For the text-containing cell, return its midpoint in [X, Y] coordinate format. 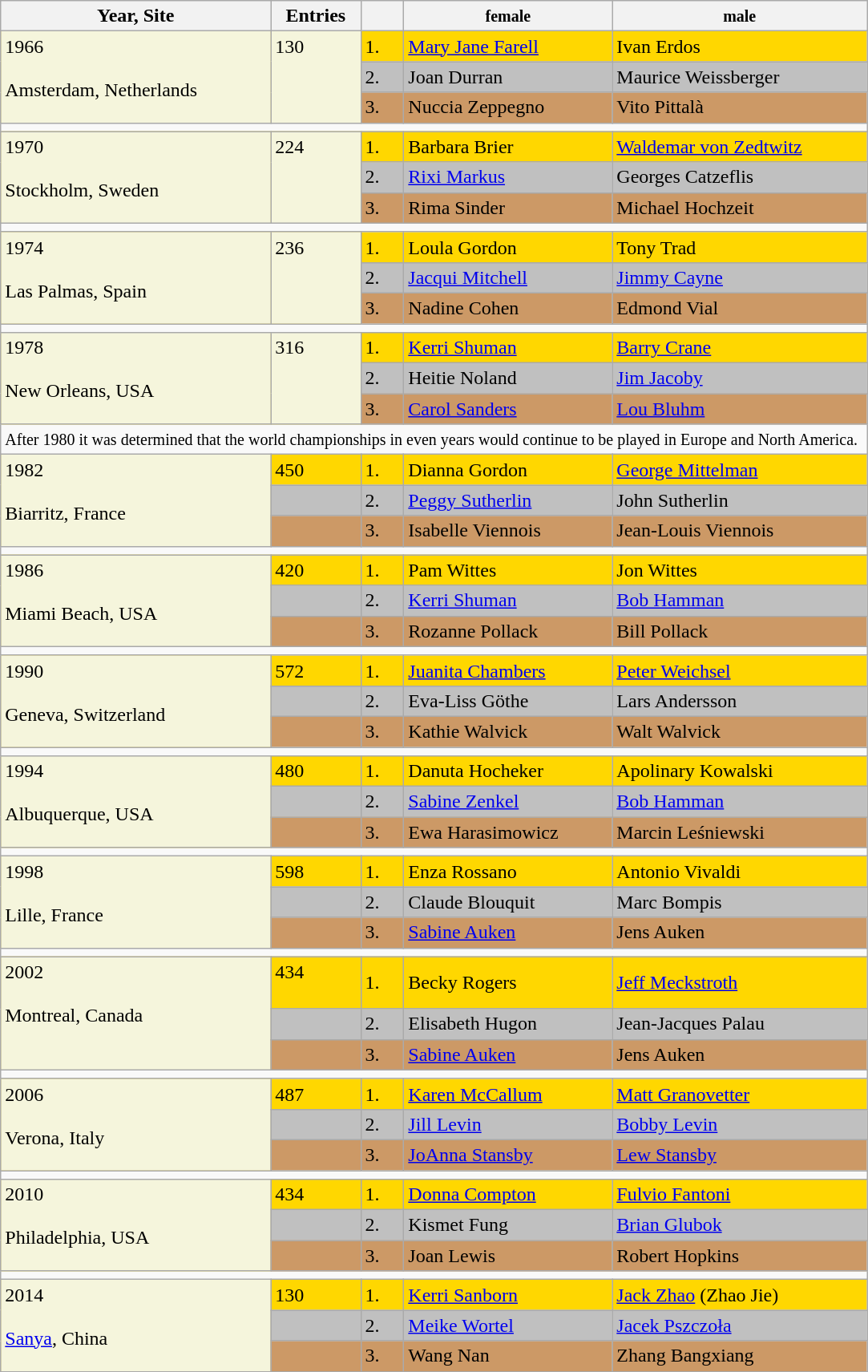
Marc Bompis [740, 902]
Jean-Jacques Palau [740, 1024]
male [740, 16]
Peter Weichsel [740, 670]
Jimmy Cayne [740, 277]
Rixi Markus [508, 177]
Fulvio Fantoni [740, 1195]
Eva-Liss Göthe [508, 701]
Becky Rogers [508, 983]
420 [316, 570]
Joan Lewis [508, 1256]
1966 Amsterdam, Netherlands [136, 77]
2002 Montreal, Canada [136, 1014]
2006 Verona, Italy [136, 1124]
Antonio Vivaldi [740, 872]
Loula Gordon [508, 247]
Lars Andersson [740, 701]
Vito Pittalà [740, 107]
Bobby Levin [740, 1124]
Tony Trad [740, 247]
1970 Stockholm, Sweden [136, 177]
Bill Pollack [740, 631]
Meike Wortel [508, 1325]
Jon Wittes [740, 570]
Dianna Gordon [508, 470]
Peggy Sutherlin [508, 500]
Michael Hochzeit [740, 208]
JoAnna Stansby [508, 1155]
female [508, 16]
Mary Jane Farell [508, 47]
450 [316, 470]
Pam Wittes [508, 570]
Carol Sanders [508, 409]
Claude Blouquit [508, 902]
Marcin Leśniewski [740, 832]
Lew Stansby [740, 1155]
Year, Site [136, 16]
Lou Bluhm [740, 409]
1994 Albuquerque, USA [136, 802]
Isabelle Viennois [508, 531]
Barry Crane [740, 348]
1982 Biarritz, France [136, 500]
John Sutherlin [740, 500]
Kismet Fung [508, 1225]
480 [316, 771]
Jim Jacoby [740, 378]
Wang Nan [508, 1356]
224 [316, 177]
Rozanne Pollack [508, 631]
Brian Glubok [740, 1225]
Barbara Brier [508, 147]
Jack Zhao (Zhao Jie) [740, 1295]
2010 Philadelphia, USA [136, 1225]
1998 Lille, France [136, 902]
Jacek Pszczoła [740, 1325]
Kerri Sanborn [508, 1295]
Matt Granovetter [740, 1094]
George Mittelman [740, 470]
Waldemar von Zedtwitz [740, 147]
Elisabeth Hugon [508, 1024]
487 [316, 1094]
Ivan Erdos [740, 47]
Georges Catzeflis [740, 177]
Apolinary Kowalski [740, 771]
Kathie Walvick [508, 731]
Donna Compton [508, 1195]
Nadine Cohen [508, 308]
Nuccia Zeppegno [508, 107]
Joan Durran [508, 77]
Entries [316, 16]
1986 Miami Beach, USA [136, 601]
Edmond Vial [740, 308]
Juanita Chambers [508, 670]
Jill Levin [508, 1124]
598 [316, 872]
Jeff Meckstroth [740, 983]
Danuta Hocheker [508, 771]
Walt Walvick [740, 731]
316 [316, 378]
Heitie Noland [508, 378]
Robert Hopkins [740, 1256]
1974 Las Palmas, Spain [136, 277]
Karen McCallum [508, 1094]
Enza Rossano [508, 872]
Rima Sinder [508, 208]
Zhang Bangxiang [740, 1356]
After 1980 it was determined that the world championships in even years would continue to be played in Europe and North America. [434, 439]
Ewa Harasimowicz [508, 832]
2014 Sanya, China [136, 1325]
Sabine Zenkel [508, 802]
572 [316, 670]
236 [316, 277]
1990 Geneva, Switzerland [136, 701]
Jean-Louis Viennois [740, 531]
Maurice Weissberger [740, 77]
Jacqui Mitchell [508, 277]
1978 New Orleans, USA [136, 378]
